Return the [X, Y] coordinate for the center point of the cell that contains the specified text.  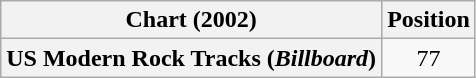
Chart (2002) [192, 20]
Position [429, 20]
US Modern Rock Tracks (Billboard) [192, 58]
77 [429, 58]
